Determine the [x, y] coordinate at the center of the cell enclosing the given text.  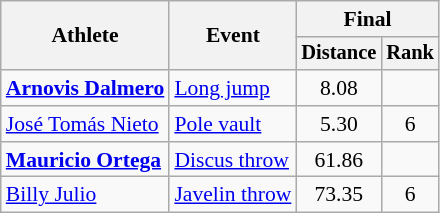
Mauricio Ortega [86, 160]
5.30 [338, 124]
Javelin throw [232, 195]
Billy Julio [86, 195]
Arnovis Dalmero [86, 88]
Event [232, 36]
Final [367, 19]
Athlete [86, 36]
Long jump [232, 88]
Distance [338, 54]
Pole vault [232, 124]
José Tomás Nieto [86, 124]
73.35 [338, 195]
Discus throw [232, 160]
Rank [410, 54]
8.08 [338, 88]
61.86 [338, 160]
